Scan for the cell matching the given text and deliver its (X, Y) coordinate at center. 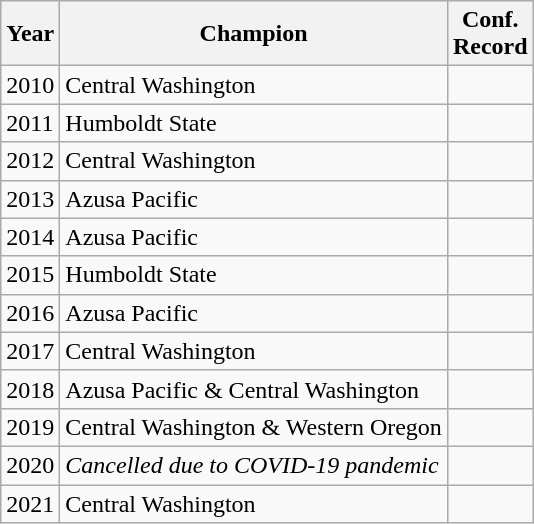
Azusa Pacific & Central Washington (254, 389)
Champion (254, 34)
2011 (30, 123)
2020 (30, 465)
2014 (30, 237)
Central Washington & Western Oregon (254, 427)
2016 (30, 313)
2012 (30, 161)
Conf.Record (490, 34)
2018 (30, 389)
2021 (30, 503)
2019 (30, 427)
Year (30, 34)
2017 (30, 351)
Cancelled due to COVID-19 pandemic (254, 465)
2010 (30, 85)
2015 (30, 275)
2013 (30, 199)
